Provide the [X, Y] coordinate of the cell's center where the given text is located.  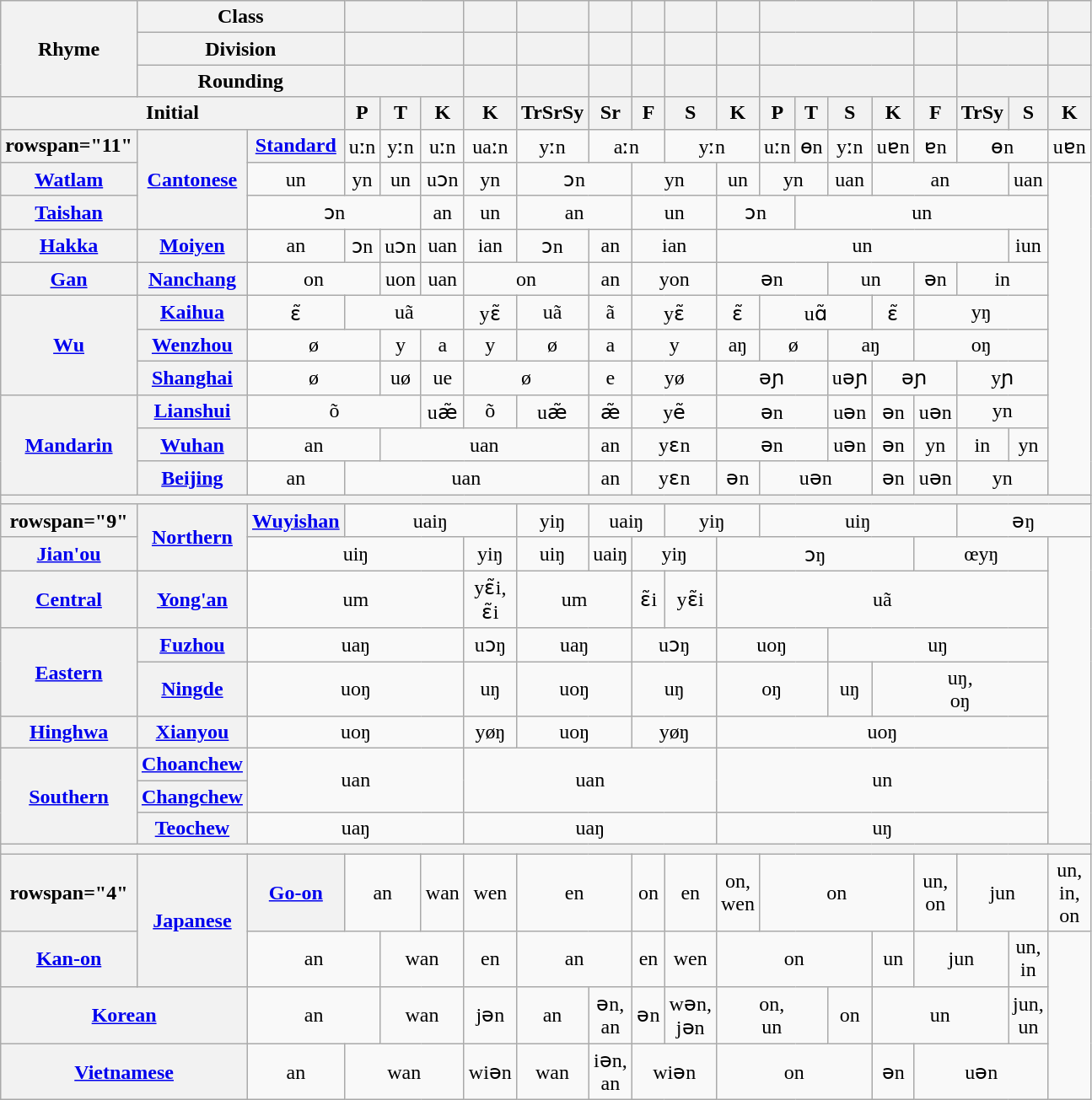
Jian'ou [69, 554]
TrSrSy [551, 113]
yɛ̃i [690, 599]
Xianyou [192, 732]
Lianshui [192, 411]
əŋ [1024, 521]
ɐn [935, 146]
ən,an [611, 1015]
un,on [935, 893]
Wuyishan [295, 521]
wən,jən [690, 1015]
iun [1029, 246]
Rhyme [69, 49]
TrSy [982, 113]
Go-on [295, 893]
Teochew [192, 829]
jən [490, 1015]
ɔŋ [815, 554]
œyŋ [982, 554]
Korean [125, 1015]
yø [675, 378]
Cantonese [192, 179]
yɛ̃i,ɛ̃i [490, 599]
uaːn [490, 146]
uəɲ [850, 378]
Shanghai [192, 378]
uon [401, 279]
Southern [69, 797]
Changchew [192, 797]
un,in,on [1069, 893]
Northern [192, 538]
Nanchang [192, 279]
Watlam [69, 180]
Japanese [192, 920]
Wenzhou [192, 345]
Eastern [69, 673]
uŋ,oŋ [960, 688]
on,wen [737, 893]
Kan-on [69, 959]
Mandarin [69, 445]
Choanchew [192, 765]
yẽ [675, 411]
iən,an [611, 1072]
e [611, 378]
æ̃ [611, 411]
rowspan="4" [69, 893]
ã [611, 313]
Hakka [69, 246]
Ningde [192, 688]
Rounding [240, 81]
Wuhan [192, 445]
Class [240, 17]
Wu [69, 346]
jun,un [1029, 1015]
Standard [295, 146]
un,in [1029, 959]
on,un [772, 1015]
rowspan="9" [69, 521]
uø [401, 378]
yɲ [1002, 378]
Taishan [69, 212]
Moiyen [192, 246]
Division [240, 49]
yŋ [982, 313]
Hinghwa [69, 732]
Beijing [192, 478]
ɛ̃i [648, 599]
Central [69, 599]
Yong'an [192, 599]
ue [442, 378]
Sr [611, 113]
Gan [69, 279]
rowspan="11" [69, 146]
yon [675, 279]
aːn [627, 146]
Fuzhou [192, 645]
Initial [172, 113]
uɑ̃ [815, 313]
Vietnamese [125, 1072]
Kaihua [192, 313]
